Find where the given text appears and provide that cell's center as [x, y] coordinate. 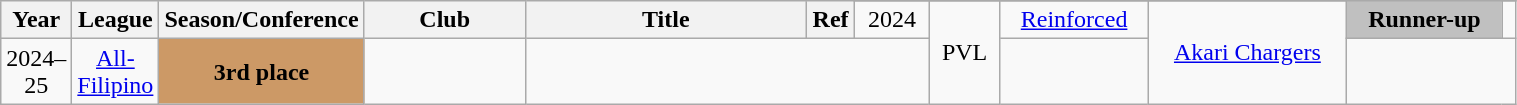
Reinforced [1074, 20]
All-Filipino [116, 72]
Ref [830, 20]
PVL [964, 52]
Title [666, 20]
Akari Chargers [1248, 52]
Club [444, 20]
2024 [892, 20]
League [116, 20]
Year [36, 20]
3rd place [262, 72]
Runner-up [1424, 20]
2024–25 [36, 72]
Season/Conference [262, 20]
